Provide the (x, y) coordinate of the cell's center where the given text is located.  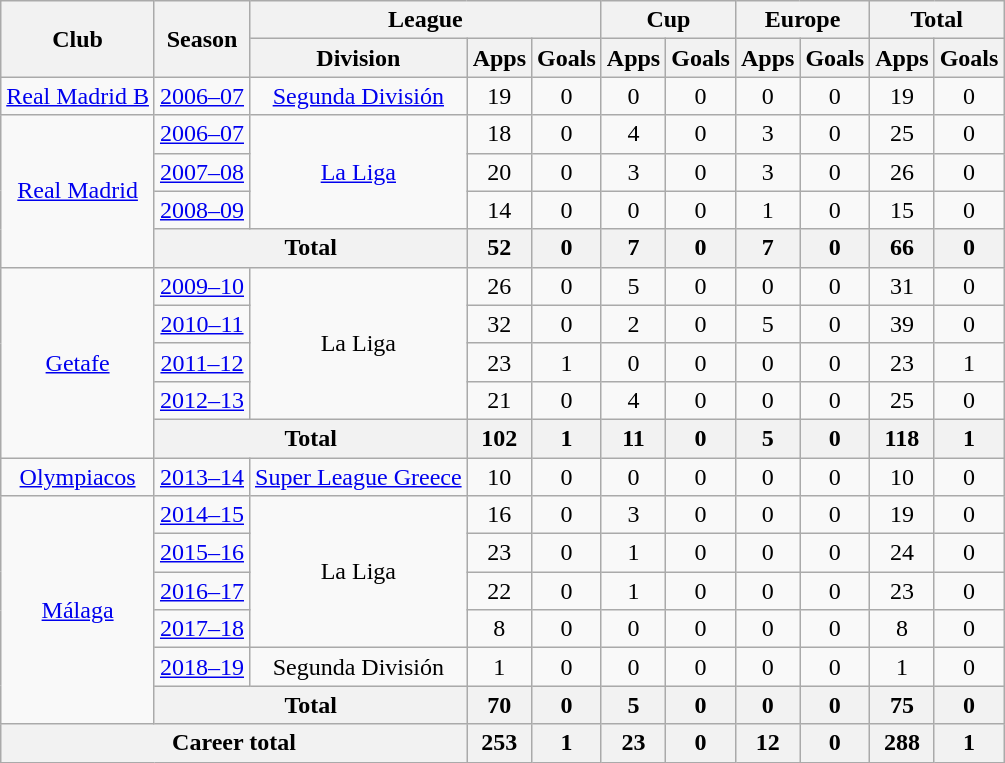
Cup (668, 20)
2010–11 (202, 324)
20 (499, 172)
2012–13 (202, 400)
Season (202, 39)
2008–09 (202, 210)
70 (499, 705)
2007–08 (202, 172)
Getafe (78, 362)
2013–14 (202, 477)
66 (902, 248)
32 (499, 324)
Málaga (78, 610)
Olympiacos (78, 477)
Career total (234, 743)
Real Madrid (78, 191)
12 (767, 743)
24 (902, 553)
11 (633, 438)
75 (902, 705)
2016–17 (202, 591)
16 (499, 515)
2011–12 (202, 362)
2009–10 (202, 286)
2014–15 (202, 515)
52 (499, 248)
2015–16 (202, 553)
Super League Greece (359, 477)
118 (902, 438)
14 (499, 210)
31 (902, 286)
15 (902, 210)
Real Madrid B (78, 96)
2018–19 (202, 667)
288 (902, 743)
2 (633, 324)
22 (499, 591)
21 (499, 400)
Division (359, 58)
102 (499, 438)
Europe (802, 20)
League (426, 20)
18 (499, 134)
253 (499, 743)
2017–18 (202, 629)
Club (78, 39)
39 (902, 324)
